Locate the cell with the specified text and output its (X, Y) center coordinate. 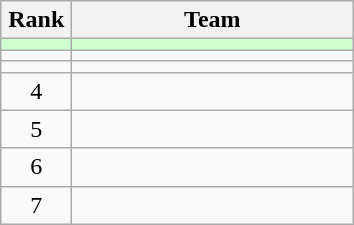
6 (36, 167)
Team (212, 20)
7 (36, 205)
Rank (36, 20)
5 (36, 129)
4 (36, 91)
